Scan for the cell matching the given text and deliver its [x, y] coordinate at center. 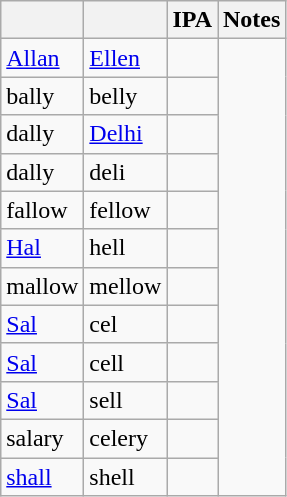
mellow [126, 286]
fallow [42, 210]
cel [126, 324]
Allan [42, 58]
fellow [126, 210]
shell [126, 477]
sell [126, 400]
belly [126, 96]
IPA [192, 20]
Ellen [126, 58]
cell [126, 362]
bally [42, 96]
celery [126, 438]
Notes [252, 20]
deli [126, 172]
mallow [42, 286]
salary [42, 438]
hell [126, 248]
Delhi [126, 134]
Hal [42, 248]
shall [42, 477]
